For the text-containing cell, return its midpoint in (x, y) coordinate format. 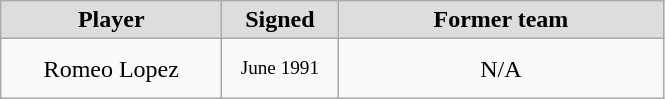
June 1991 (280, 69)
Former team (501, 20)
Player (112, 20)
Romeo Lopez (112, 69)
N/A (501, 69)
Signed (280, 20)
